For the text-containing cell, return its midpoint in [x, y] coordinate format. 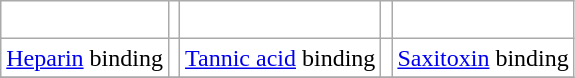
Saxitoxin binding [483, 58]
Heparin binding [85, 58]
Tannic acid binding [280, 58]
